Provide the (X, Y) coordinate of the cell's center where the given text is located.  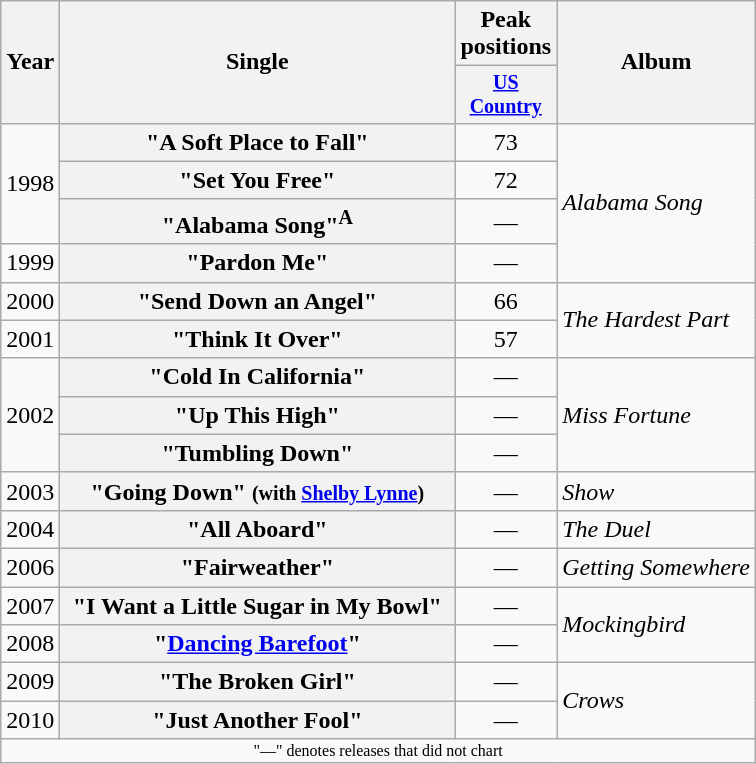
2002 (30, 415)
72 (506, 180)
"Set You Free" (258, 180)
The Hardest Part (656, 320)
"Tumbling Down" (258, 453)
"Up This High" (258, 415)
Peak positions (506, 34)
66 (506, 301)
2010 (30, 720)
"All Aboard" (258, 529)
2008 (30, 644)
Miss Fortune (656, 415)
2001 (30, 339)
"Just Another Fool" (258, 720)
1999 (30, 263)
Alabama Song (656, 202)
2007 (30, 606)
1998 (30, 184)
"A Soft Place to Fall" (258, 142)
Mockingbird (656, 625)
The Duel (656, 529)
2000 (30, 301)
2006 (30, 567)
"Going Down" (with Shelby Lynne) (258, 491)
Single (258, 62)
2009 (30, 682)
"Pardon Me" (258, 263)
2004 (30, 529)
"Cold In California" (258, 377)
"—" denotes releases that did not chart (378, 751)
Year (30, 62)
US Country (506, 94)
"Fairweather" (258, 567)
"Alabama Song"A (258, 222)
"Send Down an Angel" (258, 301)
Getting Somewhere (656, 567)
"I Want a Little Sugar in My Bowl" (258, 606)
Show (656, 491)
"Think It Over" (258, 339)
"The Broken Girl" (258, 682)
73 (506, 142)
"Dancing Barefoot" (258, 644)
2003 (30, 491)
57 (506, 339)
Album (656, 62)
Crows (656, 701)
